Return the (x, y) coordinate for the center point of the cell that contains the specified text.  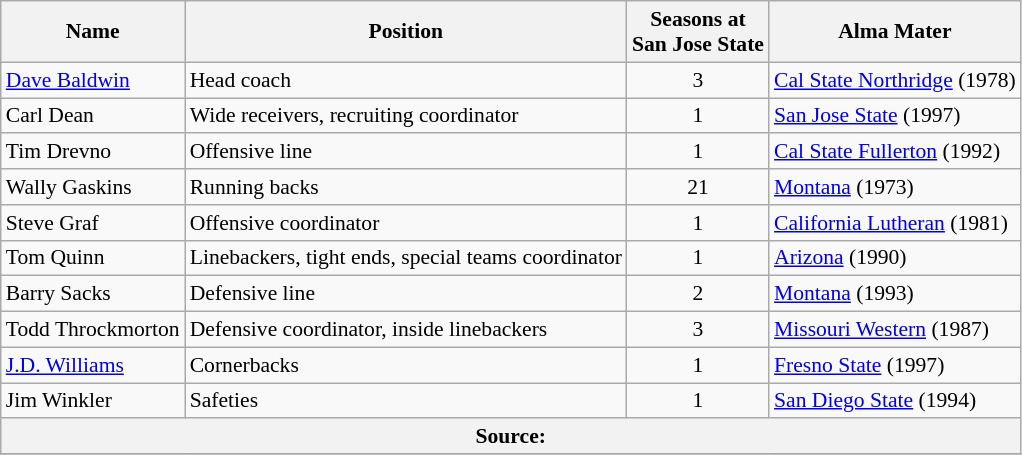
San Diego State (1994) (895, 401)
Offensive coordinator (406, 223)
Safeties (406, 401)
Seasons atSan Jose State (698, 32)
Jim Winkler (93, 401)
21 (698, 187)
Alma Mater (895, 32)
Barry Sacks (93, 294)
Head coach (406, 80)
Defensive line (406, 294)
Arizona (1990) (895, 258)
Cornerbacks (406, 365)
Tim Drevno (93, 152)
Source: (511, 437)
Montana (1973) (895, 187)
Montana (1993) (895, 294)
Linebackers, tight ends, special teams coordinator (406, 258)
Position (406, 32)
Fresno State (1997) (895, 365)
San Jose State (1997) (895, 116)
California Lutheran (1981) (895, 223)
Defensive coordinator, inside linebackers (406, 330)
Name (93, 32)
Wally Gaskins (93, 187)
Cal State Northridge (1978) (895, 80)
Carl Dean (93, 116)
Running backs (406, 187)
Wide receivers, recruiting coordinator (406, 116)
J.D. Williams (93, 365)
Todd Throckmorton (93, 330)
Offensive line (406, 152)
Tom Quinn (93, 258)
Cal State Fullerton (1992) (895, 152)
Missouri Western (1987) (895, 330)
2 (698, 294)
Dave Baldwin (93, 80)
Steve Graf (93, 223)
